Capture the cell that displays the provided text and extract its (x, y) central coordinate. 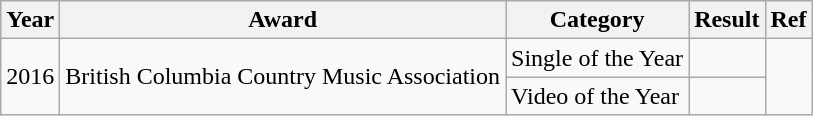
Single of the Year (598, 58)
Result (727, 20)
Year (30, 20)
British Columbia Country Music Association (283, 77)
2016 (30, 77)
Ref (788, 20)
Video of the Year (598, 96)
Category (598, 20)
Award (283, 20)
